Detect which cell encompasses the target text, then output its [x, y] center coordinate. 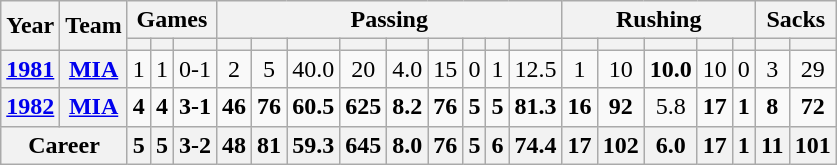
645 [364, 145]
20 [364, 69]
1981 [30, 69]
5.8 [670, 107]
1982 [30, 107]
16 [580, 107]
Year [30, 26]
81 [270, 145]
2 [234, 69]
6.0 [670, 145]
72 [812, 107]
Team [94, 26]
0-1 [194, 69]
15 [446, 69]
101 [812, 145]
92 [620, 107]
Rushing [658, 20]
8.2 [408, 107]
29 [812, 69]
3 [772, 69]
59.3 [314, 145]
Passing [390, 20]
40.0 [314, 69]
60.5 [314, 107]
Career [64, 145]
3-1 [194, 107]
625 [364, 107]
6 [498, 145]
12.5 [536, 69]
11 [772, 145]
102 [620, 145]
Sacks [796, 20]
3-2 [194, 145]
Games [172, 20]
10.0 [670, 69]
8.0 [408, 145]
4.0 [408, 69]
81.3 [536, 107]
74.4 [536, 145]
48 [234, 145]
46 [234, 107]
8 [772, 107]
